Scan for the cell matching the given text and deliver its [X, Y] coordinate at center. 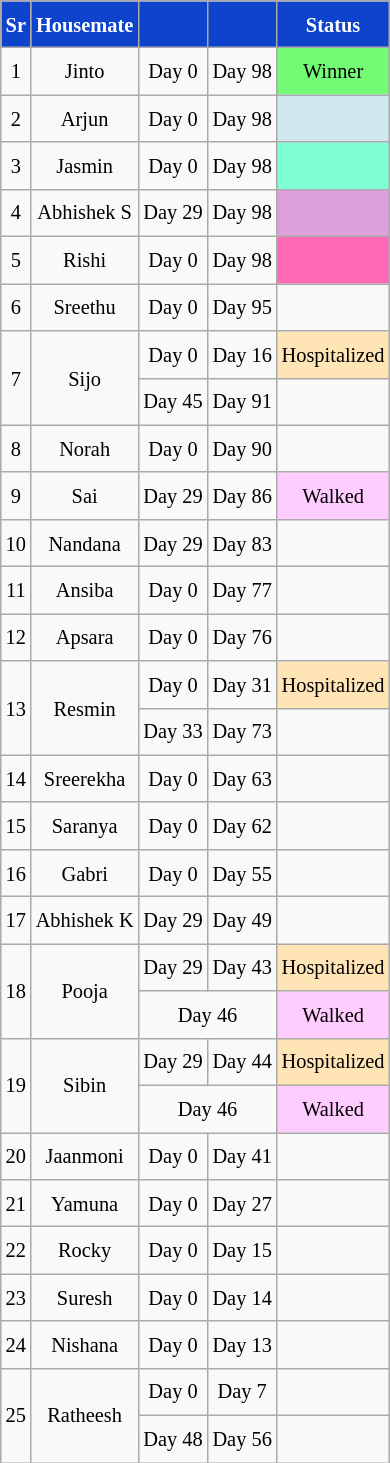
Day 13 [242, 1344]
Arjun [85, 118]
Day 14 [242, 1298]
Day 55 [242, 872]
Ansiba [85, 590]
Nishana [85, 1344]
9 [16, 496]
Day 77 [242, 590]
Apsara [85, 636]
Day 44 [242, 1062]
Jinto [85, 72]
Saranya [85, 826]
24 [16, 1344]
Day 48 [172, 1438]
17 [16, 920]
25 [16, 1415]
Status [334, 24]
Day 16 [242, 354]
Day 62 [242, 826]
10 [16, 542]
Sreerekha [85, 778]
Yamuna [85, 1202]
8 [16, 448]
20 [16, 1156]
Day 90 [242, 448]
18 [16, 990]
22 [16, 1250]
13 [16, 708]
19 [16, 1085]
Sibin [85, 1085]
15 [16, 826]
Sr [16, 24]
2 [16, 118]
4 [16, 212]
Norah [85, 448]
12 [16, 636]
23 [16, 1298]
Nandana [85, 542]
Day 41 [242, 1156]
14 [16, 778]
Ratheesh [85, 1415]
Gabri [85, 872]
Day 49 [242, 920]
21 [16, 1202]
16 [16, 872]
Abhishek K [85, 920]
Rishi [85, 260]
Pooja [85, 990]
7 [16, 377]
Rocky [85, 1250]
Jasmin [85, 166]
Housemate [85, 24]
Day 15 [242, 1250]
Day 76 [242, 636]
5 [16, 260]
Sreethu [85, 306]
Day 83 [242, 542]
Sai [85, 496]
Day 27 [242, 1202]
11 [16, 590]
Day 63 [242, 778]
Sijo [85, 377]
Day 56 [242, 1438]
3 [16, 166]
Day 43 [242, 966]
6 [16, 306]
Resmin [85, 708]
1 [16, 72]
Day 73 [242, 732]
Jaanmoni [85, 1156]
Day 86 [242, 496]
Day 33 [172, 732]
Winner [334, 72]
Day 95 [242, 306]
Suresh [85, 1298]
Abhishek S [85, 212]
Day 31 [242, 684]
Day 91 [242, 402]
Day 7 [242, 1392]
Day 45 [172, 402]
